Find where the given text appears and provide that cell's center as (x, y) coordinate. 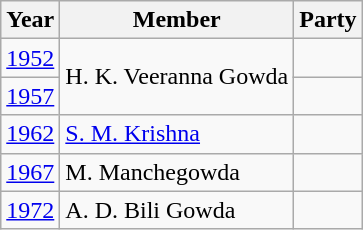
Party (328, 20)
1957 (30, 96)
1972 (30, 210)
H. K. Veeranna Gowda (177, 77)
A. D. Bili Gowda (177, 210)
1952 (30, 58)
1967 (30, 172)
M. Manchegowda (177, 172)
S. M. Krishna (177, 134)
Member (177, 20)
Year (30, 20)
1962 (30, 134)
